Pinpoint the cell where the given text exists, returning its (X, Y) midpoint coordinate. 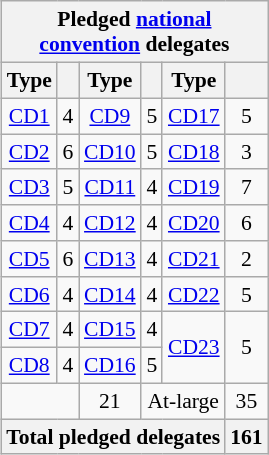
CD16 (110, 365)
Total pledged delegates (113, 437)
CD13 (110, 259)
CD15 (110, 330)
CD21 (194, 259)
CD3 (29, 187)
CD5 (29, 259)
7 (246, 187)
CD10 (110, 152)
CD22 (194, 294)
2 (246, 259)
35 (246, 401)
CD2 (29, 152)
CD8 (29, 365)
3 (246, 152)
CD9 (110, 116)
CD11 (110, 187)
CD7 (29, 330)
CD17 (194, 116)
CD12 (110, 223)
161 (246, 437)
CD14 (110, 294)
Pledged nationalconvention delegates (134, 32)
CD23 (194, 348)
CD19 (194, 187)
21 (110, 401)
CD20 (194, 223)
CD4 (29, 223)
CD1 (29, 116)
CD6 (29, 294)
At-large (183, 401)
CD18 (194, 152)
